Scan for the cell matching the given text and deliver its [X, Y] coordinate at center. 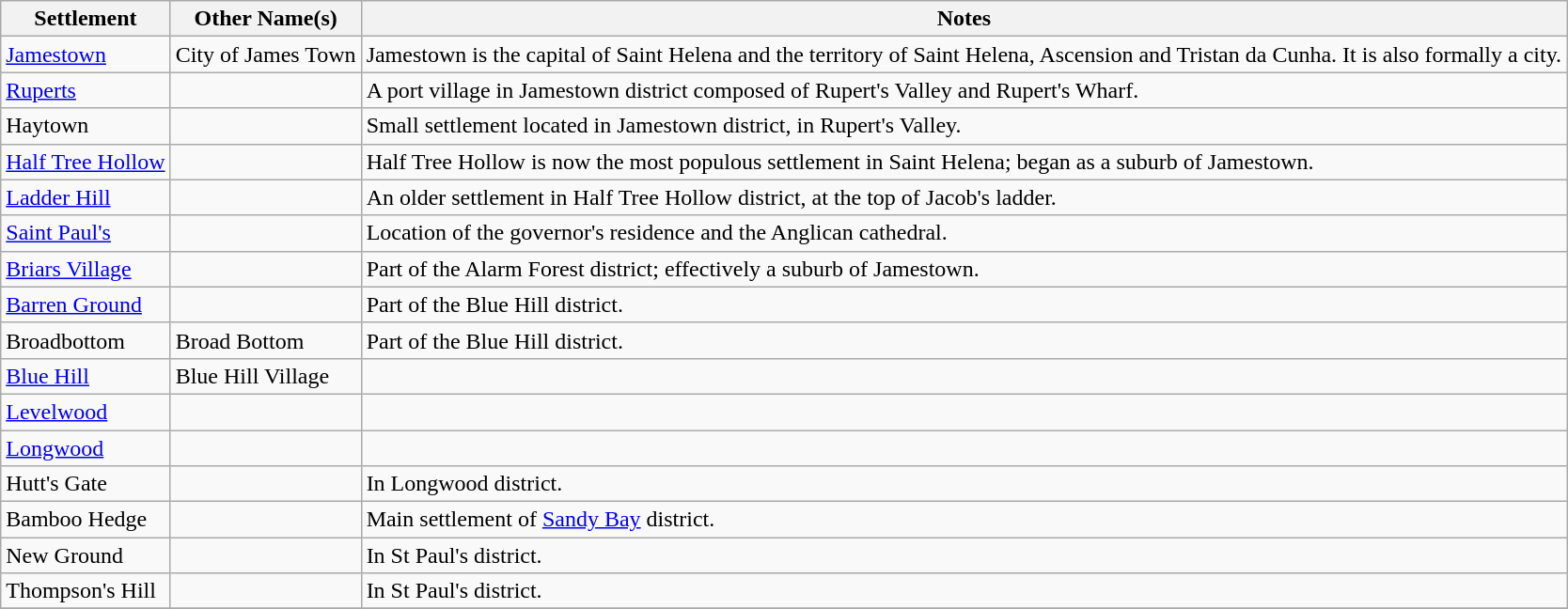
Briars Village [86, 269]
Bamboo Hedge [86, 520]
Jamestown [86, 55]
Half Tree Hollow is now the most populous settlement in Saint Helena; began as a suburb of Jamestown. [964, 162]
Other Name(s) [265, 19]
Levelwood [86, 412]
New Ground [86, 555]
Haytown [86, 126]
Longwood [86, 448]
Settlement [86, 19]
Blue Hill Village [265, 376]
Ladder Hill [86, 197]
Ruperts [86, 90]
Thompson's Hill [86, 591]
Notes [964, 19]
Half Tree Hollow [86, 162]
Hutt's Gate [86, 484]
A port village in Jamestown district composed of Rupert's Valley and Rupert's Wharf. [964, 90]
Broad Bottom [265, 340]
An older settlement in Half Tree Hollow district, at the top of Jacob's ladder. [964, 197]
In Longwood district. [964, 484]
Jamestown is the capital of Saint Helena and the territory of Saint Helena, Ascension and Tristan da Cunha. It is also formally a city. [964, 55]
Broadbottom [86, 340]
Barren Ground [86, 304]
Small settlement located in Jamestown district, in Rupert's Valley. [964, 126]
City of James Town [265, 55]
Blue Hill [86, 376]
Location of the governor's residence and the Anglican cathedral. [964, 233]
Part of the Alarm Forest district; effectively a suburb of Jamestown. [964, 269]
Saint Paul's [86, 233]
Main settlement of Sandy Bay district. [964, 520]
